Pinpoint the cell where the given text exists, returning its [X, Y] midpoint coordinate. 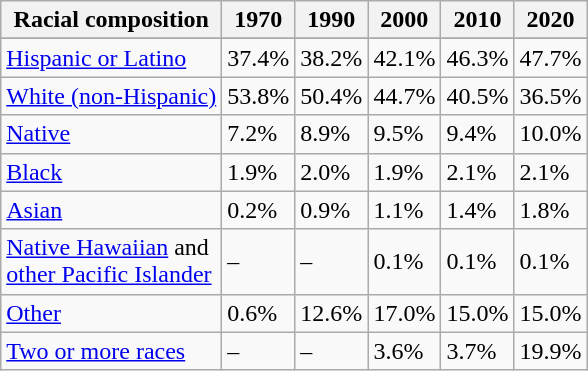
46.3% [478, 58]
Asian [112, 210]
1.1% [404, 210]
0.2% [258, 210]
53.8% [258, 96]
1.8% [550, 210]
0.6% [258, 313]
38.2% [332, 58]
2020 [550, 20]
2.0% [332, 172]
12.6% [332, 313]
10.0% [550, 134]
7.2% [258, 134]
0.9% [332, 210]
3.7% [478, 351]
8.9% [332, 134]
1990 [332, 20]
44.7% [404, 96]
9.4% [478, 134]
White (non-Hispanic) [112, 96]
Two or more races [112, 351]
1.4% [478, 210]
Native [112, 134]
2000 [404, 20]
Hispanic or Latino [112, 58]
37.4% [258, 58]
Racial composition [112, 20]
42.1% [404, 58]
47.7% [550, 58]
3.6% [404, 351]
Black [112, 172]
36.5% [550, 96]
19.9% [550, 351]
Native Hawaiian andother Pacific Islander [112, 262]
9.5% [404, 134]
Other [112, 313]
2010 [478, 20]
50.4% [332, 96]
40.5% [478, 96]
1970 [258, 20]
17.0% [404, 313]
